Scan for the cell matching the given text and deliver its [x, y] coordinate at center. 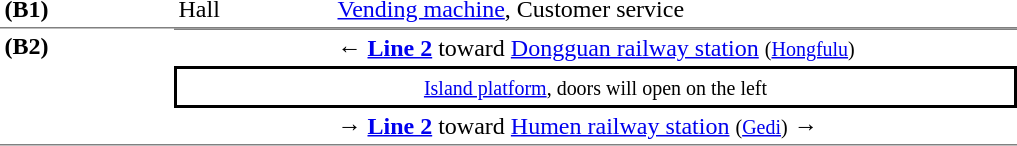
← Line 2 toward Dongguan railway station (Hongfulu) [675, 47]
Island platform, doors will open on the left [596, 87]
(B2) [87, 86]
→ Line 2 toward Humen railway station (Gedi) → [675, 127]
